Locate the cell with the specified text and output its [X, Y] center coordinate. 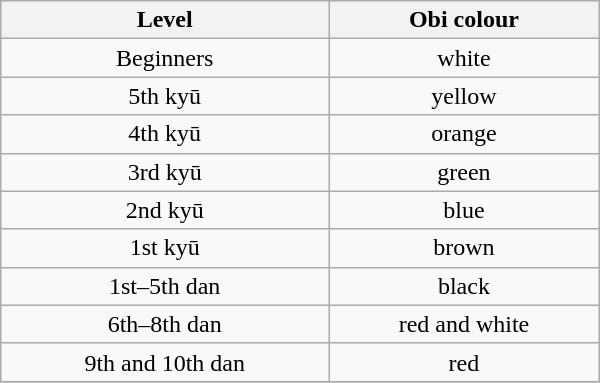
1st–5th dan [165, 286]
yellow [464, 96]
4th kyū [165, 134]
1st kyū [165, 248]
black [464, 286]
green [464, 172]
Beginners [165, 58]
2nd kyū [165, 210]
blue [464, 210]
brown [464, 248]
Level [165, 20]
9th and 10th dan [165, 362]
6th–8th dan [165, 324]
Obi colour [464, 20]
red [464, 362]
orange [464, 134]
5th kyū [165, 96]
white [464, 58]
3rd kyū [165, 172]
red and white [464, 324]
